Return the (x, y) coordinate for the center point of the cell that contains the specified text.  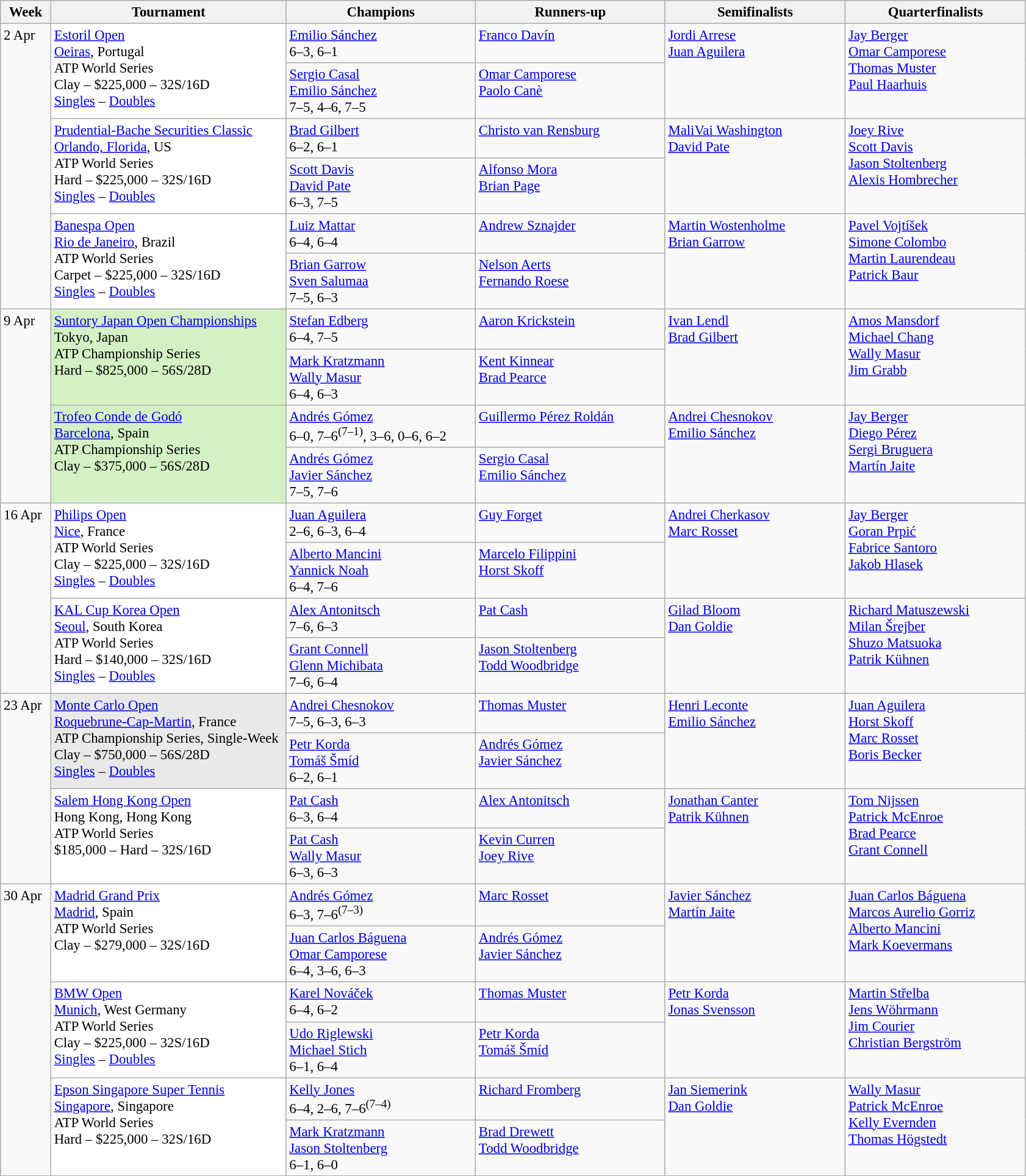
Scott Davis David Pate 6–3, 7–5 (381, 186)
16 Apr (26, 598)
Trofeo Conde de Godó Barcelona, Spain ATP Championship Series Clay – $375,000 – 56S/28D (168, 454)
Christo van Rensburg (571, 139)
Brian Garrow Sven Salumaa 7–5, 6–3 (381, 282)
Tom Nijssen Patrick McEnroe Brad Pearce Grant Connell (936, 837)
Andrés Gómez Javier Sánchez 7–5, 7–6 (381, 475)
Stefan Edberg 6–4, 7–5 (381, 330)
Estoril Open Oeiras, Portugal ATP World Series Clay – $225,000 – 32S/16D Singles – Doubles (168, 71)
Jay Berger Goran Prpić Fabrice Santoro Jakob Hlasek (936, 550)
Javier Sánchez Martín Jaite (755, 934)
Philips Open Nice, France ATP World Series Clay – $225,000 – 32S/16D Singles – Doubles (168, 550)
Mark Kratzmann Jason Stoltenberg 6–1, 6–0 (381, 1148)
Juan Carlos Báguena Omar Camporese 6–4, 3–6, 6–3 (381, 954)
Gilad Bloom Dan Goldie (755, 646)
Semifinalists (755, 12)
Guillermo Pérez Roldán (571, 426)
Marcelo Filippini Horst Skoff (571, 571)
Marc Rosset (571, 906)
Omar Camporese Paolo Canè (571, 91)
BMW Open Munich, West Germany ATP World Series Clay – $225,000 – 32S/16D Singles – Doubles (168, 1030)
MaliVai Washington David Pate (755, 167)
23 Apr (26, 788)
Kevin Curren Joey Rive (571, 856)
KAL Cup Korea Open Seoul, South Korea ATP World Series Hard – $140,000 – 32S/16D Singles – Doubles (168, 646)
Juan Aguilera 2–6, 6–3, 6–4 (381, 522)
Epson Singapore Super Tennis Singapore, Singapore ATP World Series Hard – $225,000 – 32S/16D (168, 1127)
Grant Connell Glenn Michibata 7–6, 6–4 (381, 666)
Petr Korda Jonas Svensson (755, 1030)
Prudential-Bache Securities Classic Orlando, Florida, US ATP World Series Hard – $225,000 – 32S/16D Singles – Doubles (168, 167)
9 Apr (26, 406)
Richard Matuszewski Milan Šrejber Shuzo Matsuoka Patrik Kühnen (936, 646)
Champions (381, 12)
Andrei Chesnokov Emilio Sánchez (755, 454)
Ivan Lendl Brad Gilbert (755, 357)
Jan Siemerink Dan Goldie (755, 1127)
Pat Cash 6–3, 6–4 (381, 809)
Jay Berger Omar Camporese Thomas Muster Paul Haarhuis (936, 71)
Andrés Gómez 6–0, 7–6(7–1), 3–6, 0–6, 6–2 (381, 426)
Suntory Japan Open Championships Tokyo, Japan ATP Championship Series Hard – $825,000 – 56S/28D (168, 357)
Petr Korda Tomáš Šmíd (571, 1050)
Banespa Open Rio de Janeiro, Brazil ATP World Series Carpet – $225,000 – 32S/16D Singles – Doubles (168, 262)
Brad Drewett Todd Woodbridge (571, 1148)
Guy Forget (571, 522)
Alex Antonitsch (571, 809)
Runners-up (571, 12)
Aaron Krickstein (571, 330)
Amos Mansdorf Michael Chang Wally Masur Jim Grabb (936, 357)
Andrei Chesnokov 7–5, 6–3, 6–3 (381, 713)
Jason Stoltenberg Todd Woodbridge (571, 666)
Madrid Grand Prix Madrid, Spain ATP World Series Clay – $279,000 – 32S/16D (168, 934)
Sergio Casal Emilio Sánchez 7–5, 4–6, 7–5 (381, 91)
Salem Hong Kong Open Hong Kong, Hong Kong ATP World Series $185,000 – Hard – 32S/16D (168, 837)
Richard Fromberg (571, 1098)
Petr Korda Tomáš Šmíd 6–2, 6–1 (381, 761)
Nelson Aerts Fernando Roese (571, 282)
Pat Cash (571, 618)
Andrei Cherkasov Marc Rosset (755, 550)
Martin Střelba Jens Wöhrmann Jim Courier Christian Bergström (936, 1030)
Alex Antonitsch 7–6, 6–3 (381, 618)
30 Apr (26, 1030)
Tournament (168, 12)
Pavel Vojtíšek Simone Colombo Martin Laurendeau Patrick Baur (936, 262)
Alfonso Mora Brian Page (571, 186)
Kent Kinnear Brad Pearce (571, 377)
Udo Riglewski Michael Stich 6–1, 6–4 (381, 1050)
Pat Cash Wally Masur 6–3, 6–3 (381, 856)
Brad Gilbert 6–2, 6–1 (381, 139)
Karel Nováček 6–4, 6–2 (381, 1002)
Wally Masur Patrick McEnroe Kelly Evernden Thomas Högstedt (936, 1127)
2 Apr (26, 167)
Luiz Mattar 6–4, 6–4 (381, 234)
Alberto Mancini Yannick Noah 6–4, 7–6 (381, 571)
Jonathan Canter Patrik Kühnen (755, 837)
Andrew Sznajder (571, 234)
Jay Berger Diego Pérez Sergi Bruguera Martín Jaite (936, 454)
Sergio Casal Emilio Sánchez (571, 475)
Martin Wostenholme Brian Garrow (755, 262)
Monte Carlo Open Roquebrune-Cap-Martin, France ATP Championship Series, Single-Week Clay – $750,000 – 56S/28D Singles – Doubles (168, 741)
Jordi Arrese Juan Aguilera (755, 71)
Quarterfinalists (936, 12)
Franco Davín (571, 44)
Emilio Sánchez 6–3, 6–1 (381, 44)
Juan Aguilera Horst Skoff Marc Rosset Boris Becker (936, 741)
Joey Rive Scott Davis Jason Stoltenberg Alexis Hombrecher (936, 167)
Kelly Jones 6–4, 2–6, 7–6(7–4) (381, 1098)
Juan Carlos Báguena Marcos Aurelio Gorriz Alberto Mancini Mark Koevermans (936, 934)
Henri Leconte Emilio Sánchez (755, 741)
Week (26, 12)
Andrés Gómez 6–3, 7–6(7–3) (381, 906)
Mark Kratzmann Wally Masur 6–4, 6–3 (381, 377)
